Return [x, y] of the center of cell containing provided text 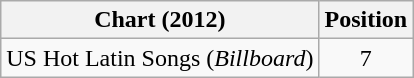
Chart (2012) [160, 20]
7 [366, 58]
US Hot Latin Songs (Billboard) [160, 58]
Position [366, 20]
